Identify which cell holds the provided text, then report its (x, y) central coordinate. 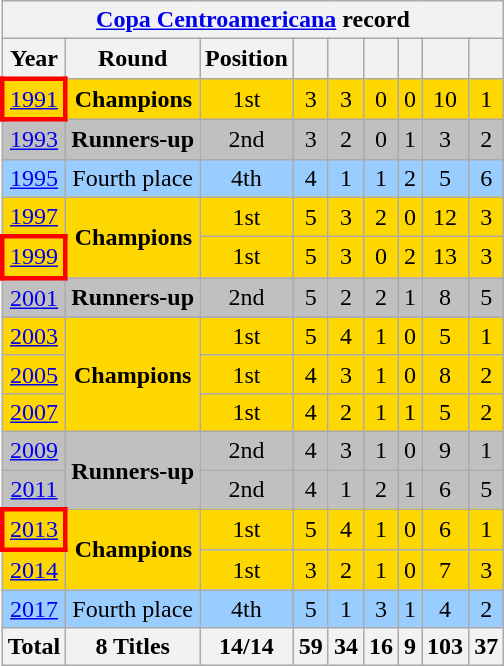
37 (486, 647)
1999 (34, 258)
2003 (34, 336)
2014 (34, 570)
16 (380, 647)
Round (133, 59)
34 (346, 647)
Year (34, 59)
1991 (34, 98)
2001 (34, 298)
8 Titles (133, 647)
10 (446, 98)
2017 (34, 609)
Position (247, 59)
2007 (34, 412)
13 (446, 258)
59 (310, 647)
12 (446, 217)
103 (446, 647)
1995 (34, 178)
1993 (34, 139)
2013 (34, 530)
2011 (34, 490)
1997 (34, 217)
14/14 (247, 647)
Copa Centroamericana record (252, 20)
Total (34, 647)
2005 (34, 374)
7 (446, 570)
2009 (34, 450)
